Determine the [x, y] coordinate at the center of the cell enclosing the given text.  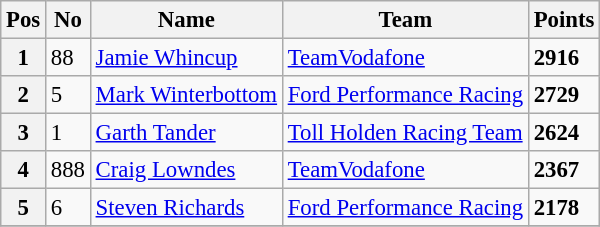
4 [24, 170]
2367 [564, 170]
Steven Richards [186, 208]
2624 [564, 133]
3 [24, 133]
2729 [564, 95]
88 [68, 58]
No [68, 20]
Points [564, 20]
Team [405, 20]
Toll Holden Racing Team [405, 133]
Jamie Whincup [186, 58]
Mark Winterbottom [186, 95]
888 [68, 170]
6 [68, 208]
Name [186, 20]
Craig Lowndes [186, 170]
2 [24, 95]
2916 [564, 58]
Garth Tander [186, 133]
2178 [564, 208]
Pos [24, 20]
